Output the [X, Y] coordinate of the center of the cell containing the given text.  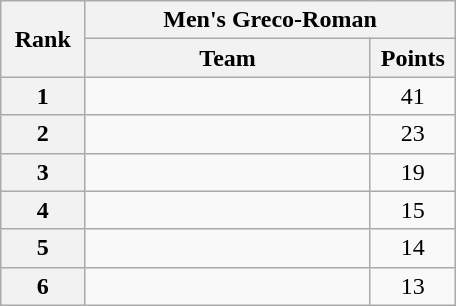
4 [43, 210]
Men's Greco-Roman [270, 20]
5 [43, 248]
Rank [43, 39]
15 [412, 210]
19 [412, 172]
14 [412, 248]
3 [43, 172]
Points [412, 58]
1 [43, 96]
23 [412, 134]
6 [43, 286]
13 [412, 286]
2 [43, 134]
Team [228, 58]
41 [412, 96]
